Search for the cell housing the specified text and yield its (x, y) center coordinate. 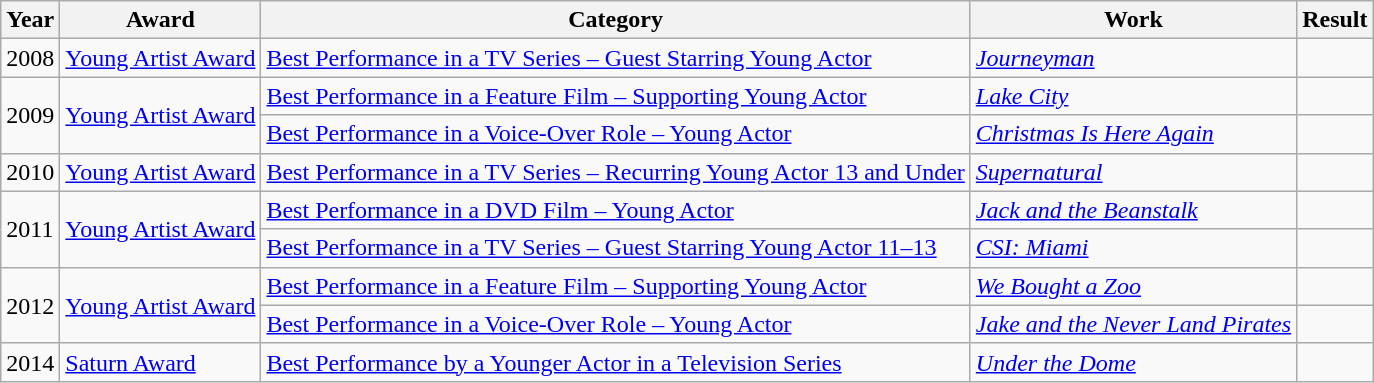
Award (160, 20)
Year (30, 20)
Lake City (1133, 96)
2011 (30, 229)
Journeyman (1133, 58)
2008 (30, 58)
Supernatural (1133, 172)
Saturn Award (160, 362)
2014 (30, 362)
Category (616, 20)
Under the Dome (1133, 362)
Work (1133, 20)
Jake and the Never Land Pirates (1133, 324)
2009 (30, 115)
2010 (30, 172)
We Bought a Zoo (1133, 286)
Jack and the Beanstalk (1133, 210)
Best Performance by a Younger Actor in a Television Series (616, 362)
Result (1335, 20)
Best Performance in a TV Series – Guest Starring Young Actor 11–13 (616, 248)
CSI: Miami (1133, 248)
Best Performance in a TV Series – Guest Starring Young Actor (616, 58)
Best Performance in a DVD Film – Young Actor (616, 210)
Christmas Is Here Again (1133, 134)
2012 (30, 305)
Best Performance in a TV Series – Recurring Young Actor 13 and Under (616, 172)
